Find where the given text appears and provide that cell's center as [x, y] coordinate. 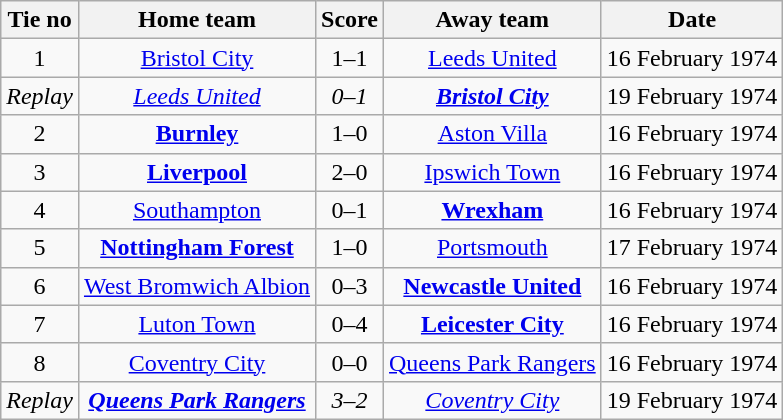
0–3 [350, 286]
Away team [493, 20]
6 [40, 286]
17 February 1974 [692, 248]
3–2 [350, 400]
Wrexham [493, 210]
Date [692, 20]
8 [40, 362]
Luton Town [196, 324]
0–0 [350, 362]
2–0 [350, 172]
0–4 [350, 324]
Aston Villa [493, 134]
Score [350, 20]
Burnley [196, 134]
Portsmouth [493, 248]
Home team [196, 20]
Southampton [196, 210]
7 [40, 324]
1–1 [350, 58]
West Bromwich Albion [196, 286]
1 [40, 58]
Nottingham Forest [196, 248]
3 [40, 172]
2 [40, 134]
Leicester City [493, 324]
5 [40, 248]
Tie no [40, 20]
Liverpool [196, 172]
4 [40, 210]
Newcastle United [493, 286]
Ipswich Town [493, 172]
